Pinpoint the cell where the given text exists, returning its [X, Y] midpoint coordinate. 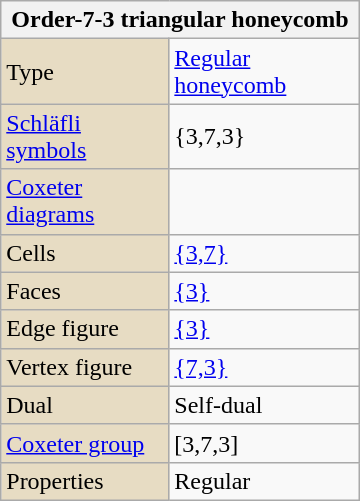
Schläfli symbols [85, 136]
{7,3} [264, 367]
Regular honeycomb [264, 72]
Cells [85, 253]
[3,7,3] [264, 443]
Self-dual [264, 405]
{3,7,3} [264, 136]
Type [85, 72]
Regular [264, 481]
Dual [85, 405]
Coxeter group [85, 443]
Vertex figure [85, 367]
Order-7-3 triangular honeycomb [180, 20]
Coxeter diagrams [85, 202]
Properties [85, 481]
Edge figure [85, 329]
Faces [85, 291]
{3,7} [264, 253]
